Locate the cell with the specified text and output its (X, Y) center coordinate. 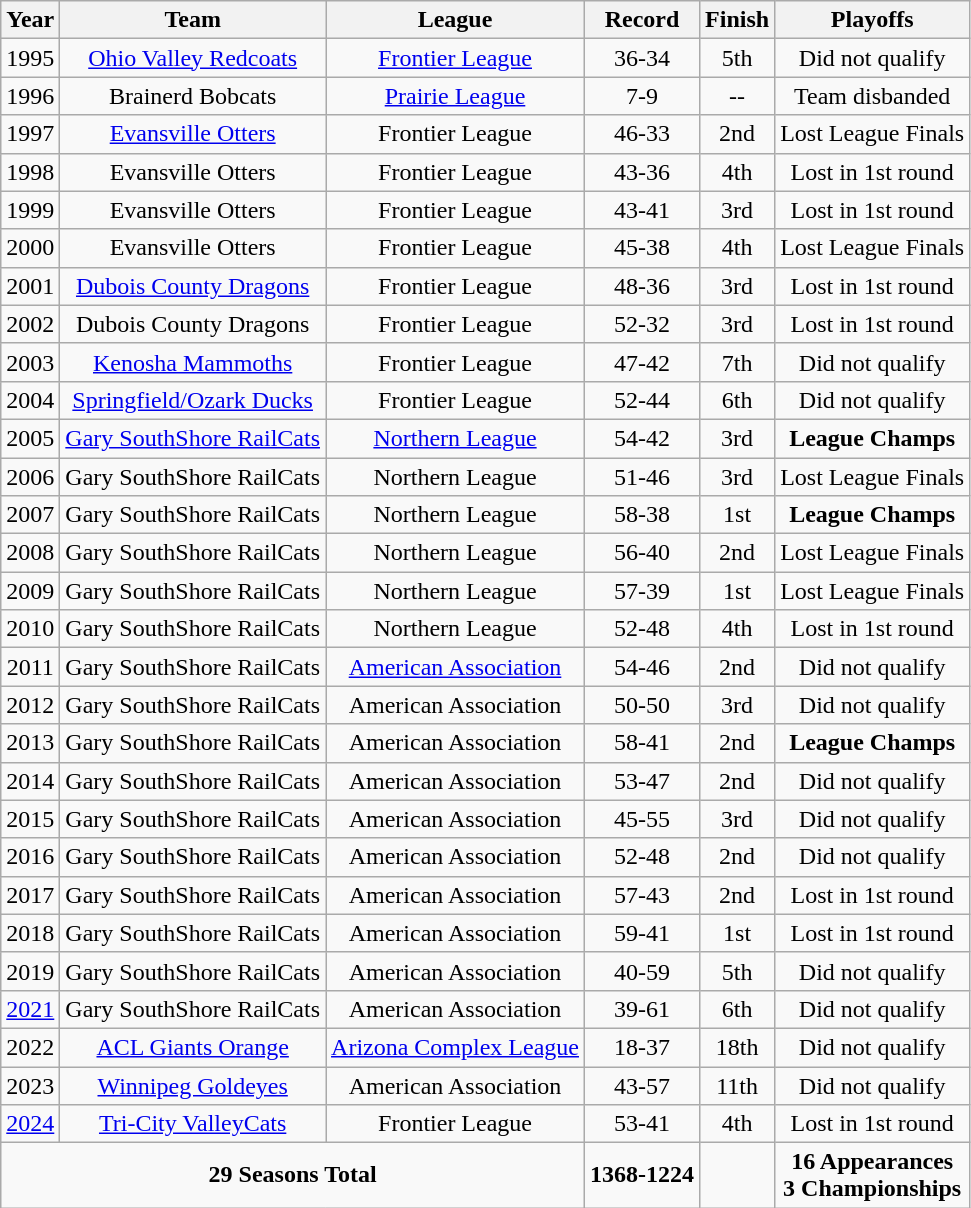
51-46 (642, 477)
2018 (30, 933)
2005 (30, 438)
2019 (30, 971)
-- (738, 96)
2001 (30, 286)
16 Appearances3 Championships (872, 1176)
1995 (30, 58)
2017 (30, 895)
1996 (30, 96)
57-39 (642, 591)
Brainerd Bobcats (193, 96)
2016 (30, 857)
2011 (30, 667)
11th (738, 1085)
1998 (30, 172)
2003 (30, 362)
Winnipeg Goldeyes (193, 1085)
53-47 (642, 781)
Ohio Valley Redcoats (193, 58)
7-9 (642, 96)
2010 (30, 629)
Tri-City ValleyCats (193, 1124)
2024 (30, 1124)
54-46 (642, 667)
54-42 (642, 438)
1368-1224 (642, 1176)
52-44 (642, 400)
Finish (738, 20)
2000 (30, 248)
58-41 (642, 743)
53-41 (642, 1124)
47-42 (642, 362)
Year (30, 20)
36-34 (642, 58)
56-40 (642, 553)
52-32 (642, 324)
45-55 (642, 819)
Team (193, 20)
Team disbanded (872, 96)
Record (642, 20)
48-36 (642, 286)
18th (738, 1047)
2004 (30, 400)
2015 (30, 819)
2007 (30, 515)
Springfield/Ozark Ducks (193, 400)
2013 (30, 743)
50-50 (642, 705)
2012 (30, 705)
2006 (30, 477)
2002 (30, 324)
Prairie League (456, 96)
Kenosha Mammoths (193, 362)
2014 (30, 781)
58-38 (642, 515)
Arizona Complex League (456, 1047)
2009 (30, 591)
2022 (30, 1047)
43-57 (642, 1085)
1999 (30, 210)
59-41 (642, 933)
29 Seasons Total (293, 1176)
18-37 (642, 1047)
7th (738, 362)
43-36 (642, 172)
39-61 (642, 1009)
Playoffs (872, 20)
ACL Giants Orange (193, 1047)
2021 (30, 1009)
2023 (30, 1085)
45-38 (642, 248)
40-59 (642, 971)
League (456, 20)
2008 (30, 553)
57-43 (642, 895)
46-33 (642, 134)
1997 (30, 134)
43-41 (642, 210)
